Provide the [x, y] coordinate of the cell's center where the given text is located.  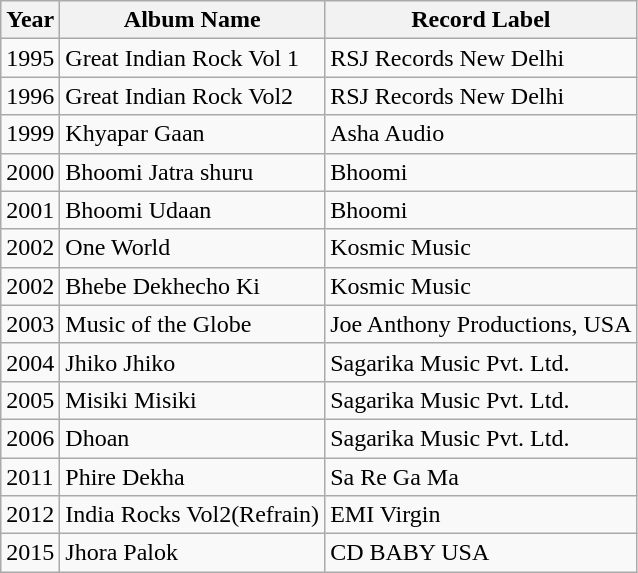
2011 [30, 477]
2001 [30, 210]
Misiki Misiki [192, 400]
Khyapar Gaan [192, 134]
Great Indian Rock Vol 1 [192, 58]
Asha Audio [481, 134]
Joe Anthony Productions, USA [481, 324]
EMI Virgin [481, 515]
2003 [30, 324]
Jhiko Jhiko [192, 362]
Jhora Palok [192, 553]
2015 [30, 553]
1999 [30, 134]
Album Name [192, 20]
Record Label [481, 20]
Sa Re Ga Ma [481, 477]
2012 [30, 515]
2005 [30, 400]
Year [30, 20]
2000 [30, 172]
1995 [30, 58]
Bhoomi Udaan [192, 210]
Bhebe Dekhecho Ki [192, 286]
One World [192, 248]
Music of the Globe [192, 324]
2006 [30, 438]
Phire Dekha [192, 477]
India Rocks Vol2(Refrain) [192, 515]
Dhoan [192, 438]
1996 [30, 96]
2004 [30, 362]
Bhoomi Jatra shuru [192, 172]
CD BABY USA [481, 553]
Great Indian Rock Vol2 [192, 96]
